Output the [X, Y] coordinate of the center of the cell containing the given text.  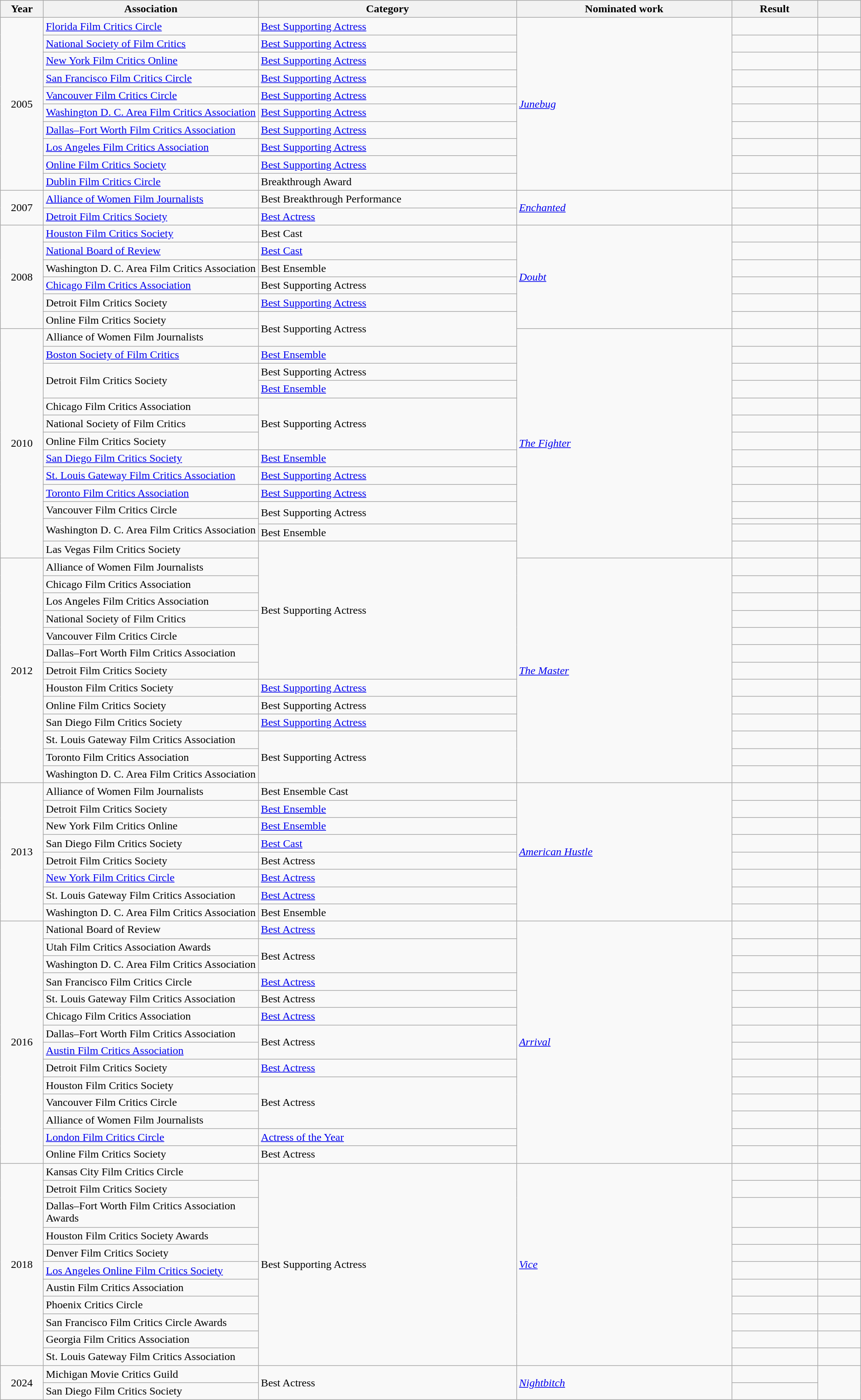
The Master [624, 671]
2007 [22, 207]
Phoenix Critics Circle [151, 1305]
Las Vegas Film Critics Society [151, 550]
Dallas–Fort Worth Film Critics Association Awards [151, 1212]
Year [22, 9]
Utah Film Critics Association Awards [151, 947]
Dublin Film Critics Circle [151, 182]
Georgia Film Critics Association [151, 1340]
American Hustle [624, 852]
Nominated work [624, 9]
2013 [22, 852]
Denver Film Critics Society [151, 1253]
Junebug [624, 104]
Florida Film Critics Circle [151, 26]
2024 [22, 1383]
Best Breakthrough Performance [387, 199]
Vice [624, 1264]
2016 [22, 1042]
The Fighter [624, 444]
2012 [22, 671]
Kansas City Film Critics Circle [151, 1172]
Best Ensemble Cast [387, 792]
Enchanted [624, 207]
2005 [22, 104]
London Film Critics Circle [151, 1137]
Los Angeles Online Film Critics Society [151, 1270]
Result [775, 9]
Nightbitch [624, 1383]
2008 [22, 277]
Association [151, 9]
Actress of the Year [387, 1137]
Arrival [624, 1042]
Boston Society of Film Critics [151, 355]
2018 [22, 1264]
Breakthrough Award [387, 182]
Michigan Movie Critics Guild [151, 1374]
2010 [22, 444]
Houston Film Critics Society Awards [151, 1236]
Doubt [624, 277]
New York Film Critics Circle [151, 878]
San Francisco Film Critics Circle Awards [151, 1322]
Category [387, 9]
